Extract the [X, Y] coordinate from the center of the cell holding the provided text.  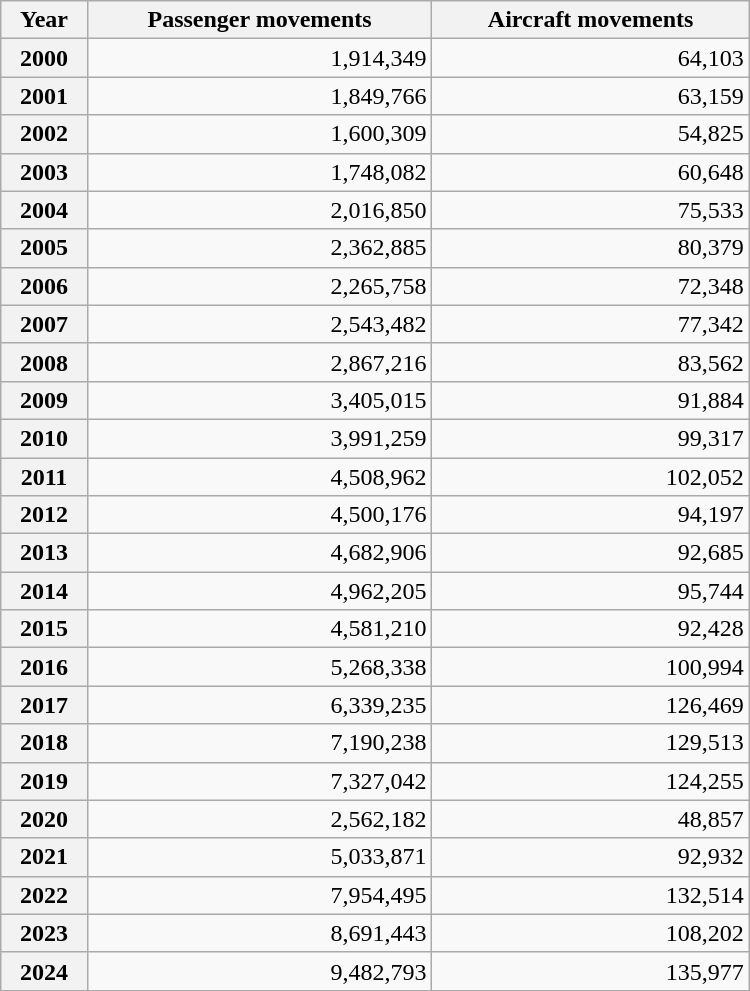
2008 [44, 362]
2,016,850 [260, 210]
92,685 [590, 553]
132,514 [590, 895]
4,581,210 [260, 629]
2002 [44, 134]
2013 [44, 553]
2024 [44, 971]
2004 [44, 210]
83,562 [590, 362]
64,103 [590, 58]
2022 [44, 895]
4,962,205 [260, 591]
2003 [44, 172]
7,954,495 [260, 895]
80,379 [590, 248]
63,159 [590, 96]
2012 [44, 515]
124,255 [590, 781]
2005 [44, 248]
48,857 [590, 819]
108,202 [590, 933]
77,342 [590, 324]
2,867,216 [260, 362]
2016 [44, 667]
60,648 [590, 172]
2023 [44, 933]
2,362,885 [260, 248]
95,744 [590, 591]
2010 [44, 438]
100,994 [590, 667]
2019 [44, 781]
3,991,259 [260, 438]
92,428 [590, 629]
129,513 [590, 743]
7,327,042 [260, 781]
2017 [44, 705]
102,052 [590, 477]
9,482,793 [260, 971]
2006 [44, 286]
75,533 [590, 210]
94,197 [590, 515]
1,849,766 [260, 96]
2001 [44, 96]
2015 [44, 629]
2020 [44, 819]
72,348 [590, 286]
Year [44, 20]
4,508,962 [260, 477]
92,932 [590, 857]
6,339,235 [260, 705]
1,600,309 [260, 134]
4,682,906 [260, 553]
8,691,443 [260, 933]
2,265,758 [260, 286]
135,977 [590, 971]
5,033,871 [260, 857]
54,825 [590, 134]
2000 [44, 58]
2,562,182 [260, 819]
91,884 [590, 400]
1,748,082 [260, 172]
2021 [44, 857]
4,500,176 [260, 515]
2011 [44, 477]
5,268,338 [260, 667]
99,317 [590, 438]
3,405,015 [260, 400]
2007 [44, 324]
Aircraft movements [590, 20]
2009 [44, 400]
1,914,349 [260, 58]
7,190,238 [260, 743]
126,469 [590, 705]
Passenger movements [260, 20]
2018 [44, 743]
2,543,482 [260, 324]
2014 [44, 591]
